Scan for the cell matching the given text and deliver its [x, y] coordinate at center. 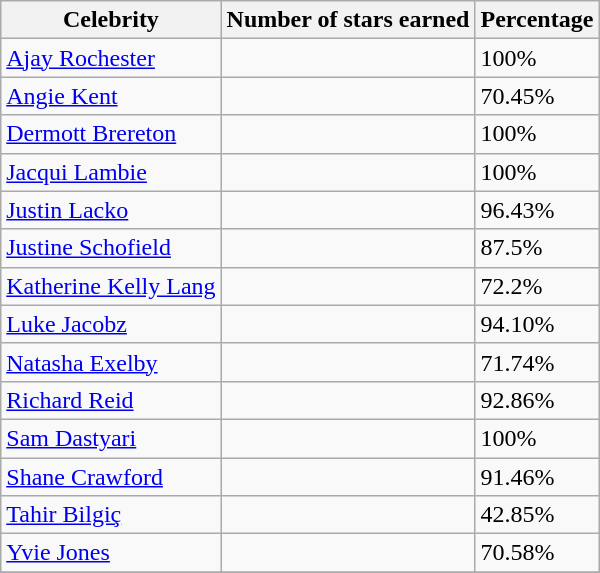
87.5% [537, 248]
Natasha Exelby [111, 362]
70.45% [537, 96]
71.74% [537, 362]
94.10% [537, 324]
96.43% [537, 210]
Shane Crawford [111, 477]
Percentage [537, 20]
91.46% [537, 477]
Ajay Rochester [111, 58]
Richard Reid [111, 400]
Sam Dastyari [111, 438]
72.2% [537, 286]
Number of stars earned [348, 20]
Luke Jacobz [111, 324]
42.85% [537, 515]
Justin Lacko [111, 210]
Justine Schofield [111, 248]
Katherine Kelly Lang [111, 286]
Tahir Bilgiç [111, 515]
Dermott Brereton [111, 134]
Jacqui Lambie [111, 172]
92.86% [537, 400]
Yvie Jones [111, 553]
70.58% [537, 553]
Angie Kent [111, 96]
Celebrity [111, 20]
